Find where the given text appears and provide that cell's center as (X, Y) coordinate. 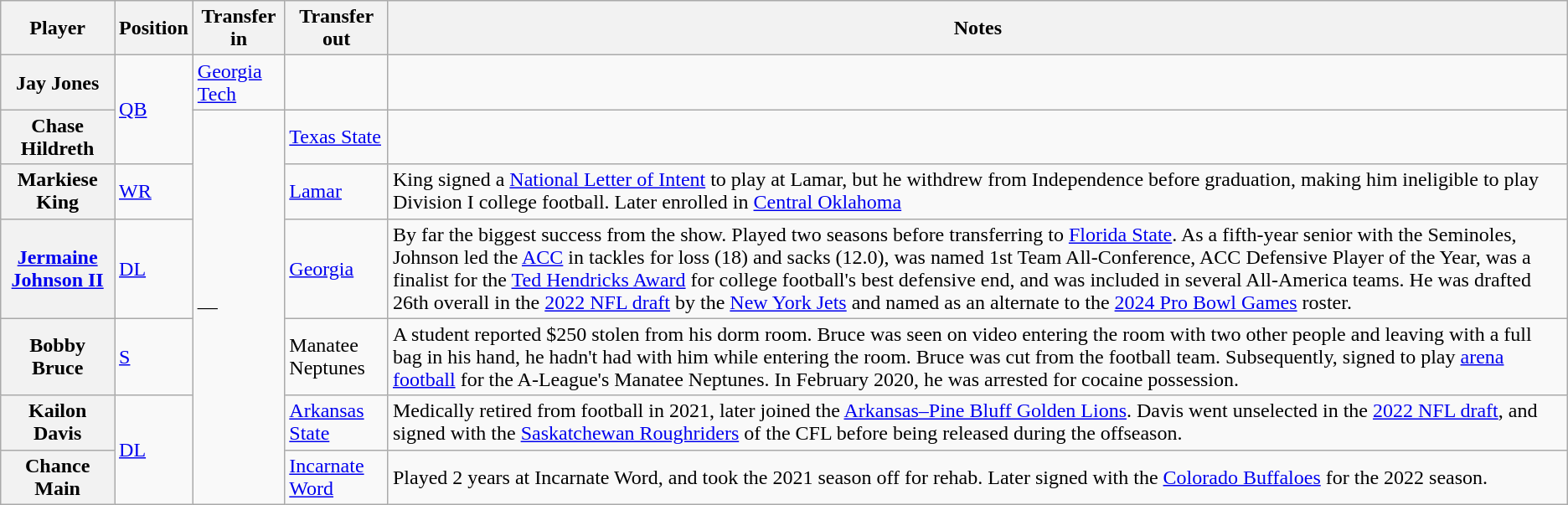
Georgia (337, 268)
Incarnate Word (337, 477)
Lamar (337, 191)
Bobby Bruce (58, 357)
Markiese King (58, 191)
Played 2 years at Incarnate Word, and took the 2021 season off for rehab. Later signed with the Colorado Buffaloes for the 2022 season. (977, 477)
S (154, 357)
Notes (977, 28)
Manatee Neptunes (337, 357)
QB (154, 110)
Texas State (337, 137)
Transfer out (337, 28)
Chance Main (58, 477)
Jay Jones (58, 82)
— (238, 307)
Position (154, 28)
Chase Hildreth (58, 137)
Jermaine Johnson II (58, 268)
Arkansas State (337, 422)
Transfer in (238, 28)
Kailon Davis (58, 422)
Georgia Tech (238, 82)
Player (58, 28)
WR (154, 191)
